Extract the [x, y] coordinate from the center of the cell holding the provided text.  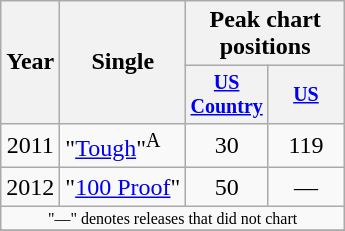
50 [227, 187]
30 [227, 146]
2011 [30, 146]
119 [306, 146]
"—" denotes releases that did not chart [173, 218]
2012 [30, 187]
Peak chartpositions [266, 34]
Single [123, 62]
"100 Proof" [123, 187]
Year [30, 62]
"Tough"A [123, 146]
US Country [227, 94]
US [306, 94]
— [306, 187]
